Find where the given text appears and provide that cell's center as (X, Y) coordinate. 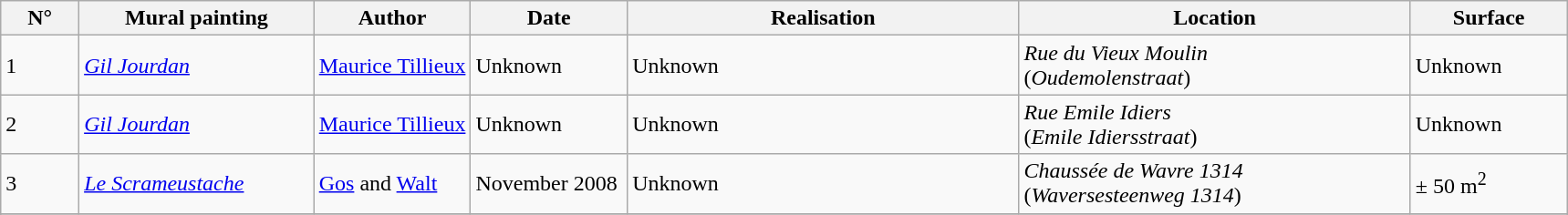
1 (40, 66)
3 (40, 184)
Surface (1489, 18)
2 (40, 124)
November 2008 (549, 184)
Rue Emile Idiers(Emile Idiersstraat) (1215, 124)
± 50 m2 (1489, 184)
Chaussée de Wavre 1314(Waversesteenweg 1314) (1215, 184)
Date (549, 18)
Location (1215, 18)
Gos and Walt (392, 184)
Realisation (823, 18)
Rue du Vieux Moulin(Oudemolenstraat) (1215, 66)
N° (40, 18)
Author (392, 18)
Le Scrameustache (197, 184)
Mural painting (197, 18)
